Search for the cell housing the specified text and yield its (x, y) center coordinate. 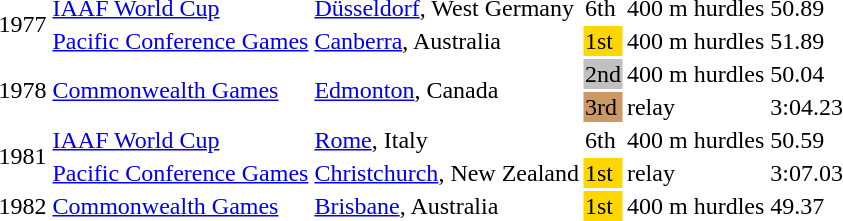
6th (602, 140)
Rome, Italy (447, 140)
Brisbane, Australia (447, 206)
IAAF World Cup (180, 140)
3rd (602, 107)
Christchurch, New Zealand (447, 173)
Edmonton, Canada (447, 90)
Canberra, Australia (447, 41)
2nd (602, 74)
